Identify which cell holds the provided text, then report its (x, y) central coordinate. 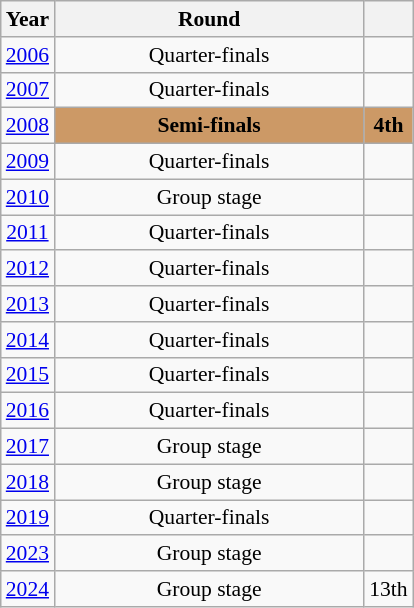
Semi-finals (209, 126)
13th (388, 589)
2015 (28, 375)
2018 (28, 482)
2016 (28, 411)
2009 (28, 162)
Round (209, 19)
2010 (28, 197)
2014 (28, 340)
2023 (28, 554)
2012 (28, 269)
2008 (28, 126)
Year (28, 19)
2011 (28, 233)
2019 (28, 518)
2024 (28, 589)
2007 (28, 90)
2006 (28, 55)
4th (388, 126)
2013 (28, 304)
2017 (28, 447)
